Output the [x, y] coordinate of the center of the cell containing the given text.  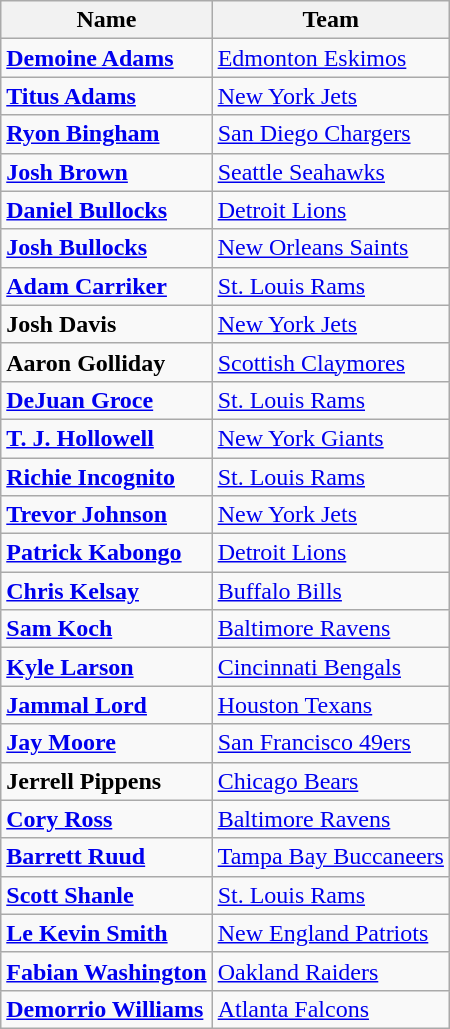
Demoine Adams [106, 58]
San Diego Chargers [330, 134]
Tampa Bay Buccaneers [330, 857]
Adam Carriker [106, 286]
Titus Adams [106, 96]
Josh Brown [106, 172]
Buffalo Bills [330, 591]
Atlanta Falcons [330, 1009]
New York Giants [330, 438]
Sam Koch [106, 629]
Cincinnati Bengals [330, 667]
Josh Bullocks [106, 248]
Oakland Raiders [330, 971]
Seattle Seahawks [330, 172]
Barrett Ruud [106, 857]
Demorrio Williams [106, 1009]
Edmonton Eskimos [330, 58]
Name [106, 20]
Patrick Kabongo [106, 553]
San Francisco 49ers [330, 743]
Jerrell Pippens [106, 781]
Chris Kelsay [106, 591]
Jammal Lord [106, 705]
Josh Davis [106, 324]
Trevor Johnson [106, 515]
New England Patriots [330, 933]
Fabian Washington [106, 971]
New Orleans Saints [330, 248]
Cory Ross [106, 819]
Daniel Bullocks [106, 210]
DeJuan Groce [106, 400]
Kyle Larson [106, 667]
Le Kevin Smith [106, 933]
T. J. Hollowell [106, 438]
Jay Moore [106, 743]
Scott Shanle [106, 895]
Ryon Bingham [106, 134]
Team [330, 20]
Aaron Golliday [106, 362]
Richie Incognito [106, 477]
Houston Texans [330, 705]
Scottish Claymores [330, 362]
Chicago Bears [330, 781]
